Find where the given text appears and provide that cell's center as (X, Y) coordinate. 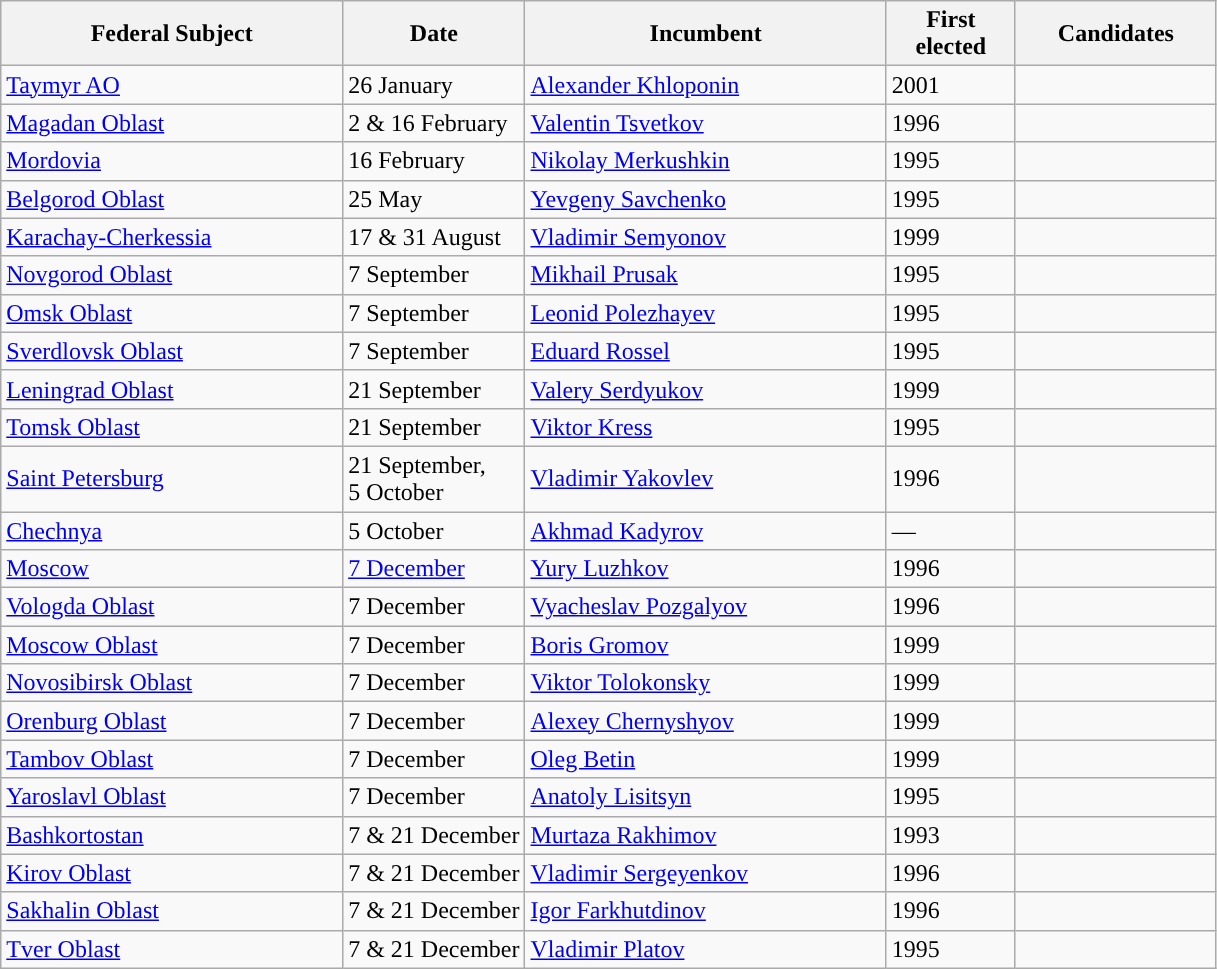
Tambov Oblast (172, 759)
Anatoly Lisitsyn (706, 797)
Vladimir Sergeyenkov (706, 873)
1993 (950, 835)
Saint Petersburg (172, 478)
Murtaza Rakhimov (706, 835)
Taymyr AO (172, 85)
Yaroslavl Oblast (172, 797)
Magadan Oblast (172, 123)
Leningrad Oblast (172, 389)
Bashkortostan (172, 835)
Incumbent (706, 34)
Eduard Rossel (706, 351)
Mikhail Prusak (706, 275)
Viktor Kress (706, 427)
Alexey Chernyshyov (706, 721)
Moscow (172, 569)
Tomsk Oblast (172, 427)
Chechnya (172, 531)
Leonid Polezhayev (706, 313)
Valery Serdyukov (706, 389)
Vladimir Yakovlev (706, 478)
Alexander Khloponin (706, 85)
Vladimir Semyonov (706, 237)
26 January (434, 85)
Oleg Betin (706, 759)
Karachay-Cherkessia (172, 237)
Belgorod Oblast (172, 199)
Tver Oblast (172, 949)
21 September,5 October (434, 478)
Candidates (1116, 34)
Kirov Oblast (172, 873)
Akhmad Kadyrov (706, 531)
Novosibirsk Oblast (172, 683)
16 February (434, 161)
17 & 31 August (434, 237)
— (950, 531)
Valentin Tsvetkov (706, 123)
2 & 16 February (434, 123)
Novgorod Oblast (172, 275)
Sverdlovsk Oblast (172, 351)
Federal Subject (172, 34)
Viktor Tolokonsky (706, 683)
Orenburg Oblast (172, 721)
Boris Gromov (706, 645)
Yevgeny Savchenko (706, 199)
Vologda Oblast (172, 607)
25 May (434, 199)
Date (434, 34)
Moscow Oblast (172, 645)
Mordovia (172, 161)
Nikolay Merkushkin (706, 161)
Omsk Oblast (172, 313)
Yury Luzhkov (706, 569)
5 October (434, 531)
Vladimir Platov (706, 949)
2001 (950, 85)
Vyacheslav Pozgalyov (706, 607)
Igor Farkhutdinov (706, 911)
Firstelected (950, 34)
Sakhalin Oblast (172, 911)
